Capture the cell that displays the provided text and extract its (X, Y) central coordinate. 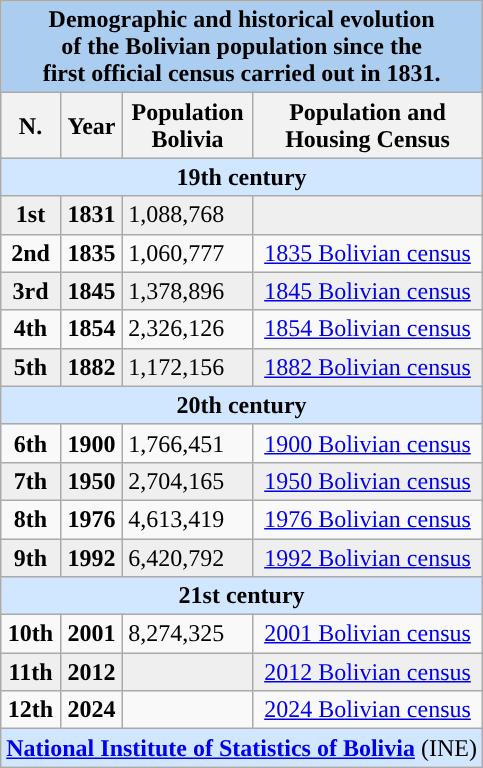
7th (31, 481)
1,088,768 (188, 215)
1900 Bolivian census (368, 443)
2001 (91, 634)
1854 Bolivian census (368, 329)
9th (31, 557)
Demographic and historical evolution of the Bolivian population since the first official census carried out in 1831. (242, 47)
1st (31, 215)
PopulationBolivia (188, 126)
21st century (242, 596)
12th (31, 710)
1882 (91, 367)
1950 (91, 481)
2012 Bolivian census (368, 672)
1992 (91, 557)
11th (31, 672)
4,613,419 (188, 519)
1900 (91, 443)
Population and Housing Census (368, 126)
1,378,896 (188, 291)
1831 (91, 215)
1835 Bolivian census (368, 253)
1,060,777 (188, 253)
1,766,451 (188, 443)
1992 Bolivian census (368, 557)
2024 Bolivian census (368, 710)
19th century (242, 177)
8,274,325 (188, 634)
1845 Bolivian census (368, 291)
1845 (91, 291)
4th (31, 329)
1976 Bolivian census (368, 519)
1835 (91, 253)
6th (31, 443)
2001 Bolivian census (368, 634)
10th (31, 634)
3rd (31, 291)
Year (91, 126)
2,704,165 (188, 481)
2012 (91, 672)
1950 Bolivian census (368, 481)
2024 (91, 710)
1976 (91, 519)
National Institute of Statistics of Bolivia (INE) (242, 748)
N. (31, 126)
2,326,126 (188, 329)
1882 Bolivian census (368, 367)
1854 (91, 329)
20th century (242, 405)
1,172,156 (188, 367)
5th (31, 367)
8th (31, 519)
6,420,792 (188, 557)
2nd (31, 253)
